From the cell containing the given text, extract its center point as [x, y] coordinate. 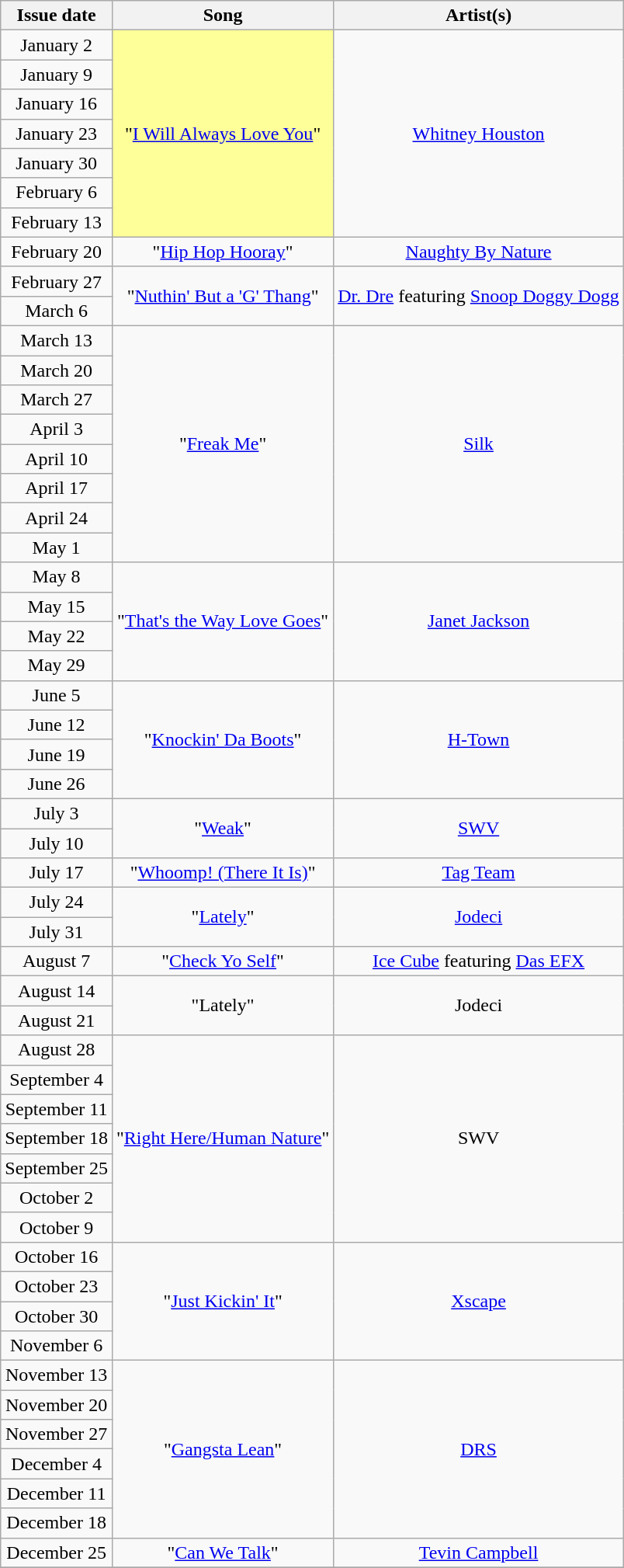
November 13 [57, 1375]
H-Town [479, 739]
"Nuthin' But a 'G' Thang" [222, 296]
November 20 [57, 1405]
January 30 [57, 163]
January 2 [57, 45]
April 10 [57, 459]
March 13 [57, 340]
"Can We Talk" [222, 1552]
October 30 [57, 1316]
August 7 [57, 961]
February 13 [57, 222]
Silk [479, 443]
Whitney Houston [479, 134]
"Knockin' Da Boots" [222, 739]
Issue date [57, 16]
April 3 [57, 429]
June 26 [57, 784]
April 17 [57, 488]
December 11 [57, 1493]
Dr. Dre featuring Snoop Doggy Dogg [479, 296]
Tevin Campbell [479, 1552]
May 1 [57, 548]
"That's the Way Love Goes" [222, 621]
Xscape [479, 1301]
June 12 [57, 725]
March 20 [57, 370]
Song [222, 16]
Naughty By Nature [479, 252]
"I Will Always Love You" [222, 134]
December 4 [57, 1464]
September 25 [57, 1168]
January 23 [57, 134]
October 23 [57, 1286]
February 6 [57, 193]
December 18 [57, 1523]
July 24 [57, 902]
February 20 [57, 252]
Ice Cube featuring Das EFX [479, 961]
Artist(s) [479, 16]
February 27 [57, 281]
March 27 [57, 400]
June 19 [57, 754]
September 4 [57, 1080]
January 16 [57, 104]
May 22 [57, 636]
July 17 [57, 873]
"Right Here/Human Nature" [222, 1139]
Tag Team [479, 873]
"Just Kickin' It" [222, 1301]
May 15 [57, 607]
October 9 [57, 1227]
November 27 [57, 1434]
November 6 [57, 1346]
"Freak Me" [222, 443]
"Hip Hop Hooray" [222, 252]
"Check Yo Self" [222, 961]
July 3 [57, 813]
July 31 [57, 932]
August 14 [57, 991]
June 5 [57, 695]
DRS [479, 1449]
May 29 [57, 666]
"Weak" [222, 828]
September 18 [57, 1139]
March 6 [57, 311]
December 25 [57, 1552]
August 28 [57, 1050]
July 10 [57, 843]
May 8 [57, 577]
Janet Jackson [479, 621]
"Whoomp! (There It Is)" [222, 873]
October 16 [57, 1257]
April 24 [57, 518]
"Gangsta Lean" [222, 1449]
October 2 [57, 1198]
January 9 [57, 75]
August 21 [57, 1020]
September 11 [57, 1109]
